Output the [X, Y] coordinate of the center of the cell containing the given text.  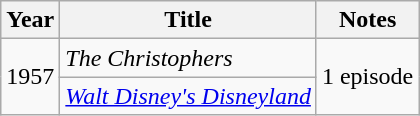
1957 [30, 77]
The Christophers [188, 58]
Walt Disney's Disneyland [188, 96]
Title [188, 20]
Notes [367, 20]
Year [30, 20]
1 episode [367, 77]
